Return the [x, y] coordinate for the center point of the cell that contains the specified text.  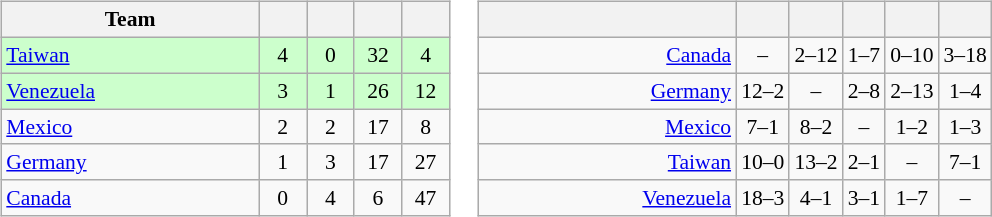
3–18 [964, 55]
2–13 [912, 91]
3–1 [864, 198]
4–1 [816, 198]
2–8 [864, 91]
Team [130, 20]
2–12 [816, 55]
13–2 [816, 162]
18–3 [762, 198]
8 [426, 127]
0–10 [912, 55]
26 [378, 91]
12 [426, 91]
12–2 [762, 91]
6 [378, 198]
47 [426, 198]
1–3 [964, 127]
10–0 [762, 162]
8–2 [816, 127]
1–2 [912, 127]
32 [378, 55]
27 [426, 162]
1–4 [964, 91]
2–1 [864, 162]
